Locate the cell with the specified text and output its [X, Y] center coordinate. 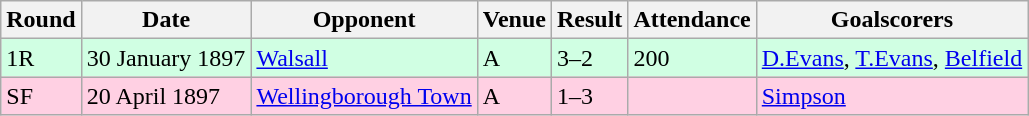
Round [41, 20]
Walsall [364, 58]
Result [589, 20]
Opponent [364, 20]
Venue [514, 20]
200 [692, 58]
30 January 1897 [166, 58]
Goalscorers [892, 20]
D.Evans, T.Evans, Belfield [892, 58]
Simpson [892, 96]
1–3 [589, 96]
3–2 [589, 58]
SF [41, 96]
Attendance [692, 20]
Date [166, 20]
Wellingborough Town [364, 96]
20 April 1897 [166, 96]
1R [41, 58]
